Return [x, y] of the center of cell containing provided text 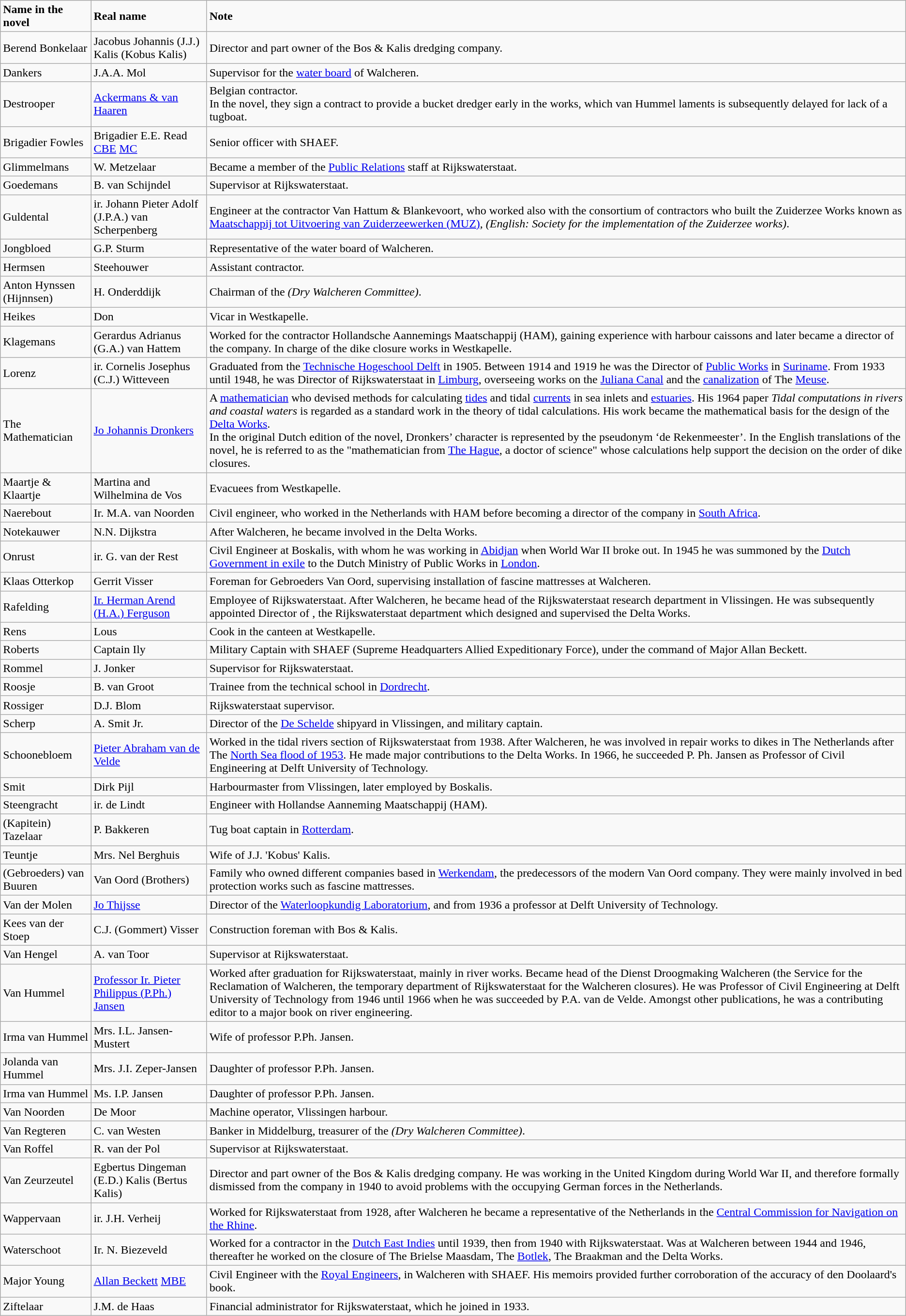
Gerrit Visser [149, 582]
Evacuees from Westkapelle. [556, 489]
G.P. Sturm [149, 248]
Director and part owner of the Bos & Kalis dredging company. [556, 47]
Steengracht [45, 805]
Roosje [45, 687]
Ir. Herman Arend (H.A.) Ferguson [149, 607]
J. Jonker [149, 668]
Ir. N. Biezeveld [149, 1250]
D.J. Blom [149, 705]
Kees van der Stoep [45, 930]
Foreman for Gebroeders Van Oord, supervising installation of fascine mattresses at Walcheren. [556, 582]
Rommel [45, 668]
R. van der Pol [149, 1149]
B. van Schijndel [149, 185]
Wife of J.J. 'Kobus' Kalis. [556, 855]
De Moor [149, 1112]
Scherp [45, 723]
Van Hummel [45, 993]
Smit [45, 786]
Brigadier Fowles [45, 142]
Klagemans [45, 342]
Supervisor for Rijkswaterstaat. [556, 668]
Van Oord (Brothers) [149, 880]
Maartje & Klaartje [45, 489]
Teuntje [45, 855]
B. van Groot [149, 687]
N.N. Dijkstra [149, 532]
Became a member of the Public Relations staff at Rijkswaterstaat. [556, 167]
Berend Bonkelaar [45, 47]
Banker in Middelburg, treasurer of the (Dry Walcheren Committee). [556, 1130]
The Mathematician [45, 431]
Trainee from the technical school in Dordrecht. [556, 687]
P. Bakkeren [149, 830]
Naerebout [45, 513]
Mrs. I.L. Jansen-Mustert [149, 1037]
Senior officer with SHAEF. [556, 142]
(Kapitein) Tazelaar [45, 830]
Dankers [45, 73]
ir. Johann Pieter Adolf (J.P.A.) van Scherpenberg [149, 217]
Onrust [45, 556]
Jolanda van Hummel [45, 1068]
Brigadier E.E. Read CBE MC [149, 142]
Construction foreman with Bos & Kalis. [556, 930]
Roberts [45, 650]
Jacobus Johannis (J.J.) Kalis (Kobus Kalis) [149, 47]
Van Noorden [45, 1112]
J.A.A. Mol [149, 73]
Civil engineer, who worked in the Netherlands with HAM before becoming a director of the company in South Africa. [556, 513]
Financial administrator for Rijkswaterstaat, which he joined in 1933. [556, 1306]
Destrooper [45, 104]
Mrs. Nel Berghuis [149, 855]
Klaas Otterkop [45, 582]
Real name [149, 16]
Notekauwer [45, 532]
Rossiger [45, 705]
Heikes [45, 316]
Director of the De Schelde shipyard in Vlissingen, and military captain. [556, 723]
Wappervaan [45, 1218]
Van Hengel [45, 955]
Pieter Abraham van de Velde [149, 755]
Military Captain with SHAEF (Supreme Headquarters Allied Expeditionary Force), under the command of Major Allan Beckett. [556, 650]
Van Roffel [45, 1149]
After Walcheren, he became involved in the Delta Works. [556, 532]
Wife of professor P.Ph. Jansen. [556, 1037]
Professor Ir. Pieter Philippus (P.Ph.) Jansen [149, 993]
Rafelding [45, 607]
(Gebroeders) van Buuren [45, 880]
Supervisor for the water board of Walcheren. [556, 73]
Ziftelaar [45, 1306]
Assistant contractor. [556, 267]
Engineer with Hollandse Aanneming Maatschappij (HAM). [556, 805]
Jo Johannis Dronkers [149, 431]
Jo Thijsse [149, 905]
H. Onderddijk [149, 291]
Lorenz [45, 374]
Ms. I.P. Jansen [149, 1093]
Chairman of the (Dry Walcheren Committee). [556, 291]
C.J. (Gommert) Visser [149, 930]
Guldental [45, 217]
Tug boat captain in Rotterdam. [556, 830]
Ackermans & van Haaren [149, 104]
Jongbloed [45, 248]
ir. de Lindt [149, 805]
Captain Ily [149, 650]
Representative of the water board of Walcheren. [556, 248]
Rijkswaterstaat supervisor. [556, 705]
Note [556, 16]
J.M. de Haas [149, 1306]
Harbourmaster from Vlissingen, later employed by Boskalis. [556, 786]
Name in the novel [45, 16]
Mrs. J.I. Zeper-Jansen [149, 1068]
Van Regteren [45, 1130]
Major Young [45, 1281]
Dirk Pijl [149, 786]
Rens [45, 631]
Glimmelmans [45, 167]
ir. G. van der Rest [149, 556]
Martina and Wilhelmina de Vos [149, 489]
Civil Engineer with the Royal Engineers, in Walcheren with SHAEF. His memoirs provided further corroboration of the accuracy of den Doolaard's book. [556, 1281]
Van der Molen [45, 905]
A. van Toor [149, 955]
C. van Westen [149, 1130]
Schoonebloem [45, 755]
Gerardus Adrianus (G.A.) van Hattem [149, 342]
W. Metzelaar [149, 167]
A. Smit Jr. [149, 723]
Egbertus Dingeman (E.D.) Kalis (Bertus Kalis) [149, 1180]
Van Zeurzeutel [45, 1180]
Anton Hynssen (Hijnnsen) [45, 291]
Don [149, 316]
Goedemans [45, 185]
Ir. M.A. van Noorden [149, 513]
Lous [149, 631]
Steehouwer [149, 267]
Waterschoot [45, 1250]
Director of the Waterloopkundig Laboratorium, and from 1936 a professor at Delft University of Technology. [556, 905]
Hermsen [45, 267]
ir. J.H. Verheij [149, 1218]
Cook in the canteen at Westkapelle. [556, 631]
ir. Cornelis Josephus (C.J.) Witteveen [149, 374]
Vicar in Westkapelle. [556, 316]
Machine operator, Vlissingen harbour. [556, 1112]
Allan Beckett MBE [149, 1281]
